Scan for the cell matching the given text and deliver its (X, Y) coordinate at center. 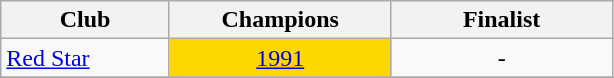
Champions (280, 20)
Club (86, 20)
Red Star (86, 58)
Finalist (502, 20)
- (502, 58)
1991 (280, 58)
